From the cell containing the given text, extract its center point as (x, y) coordinate. 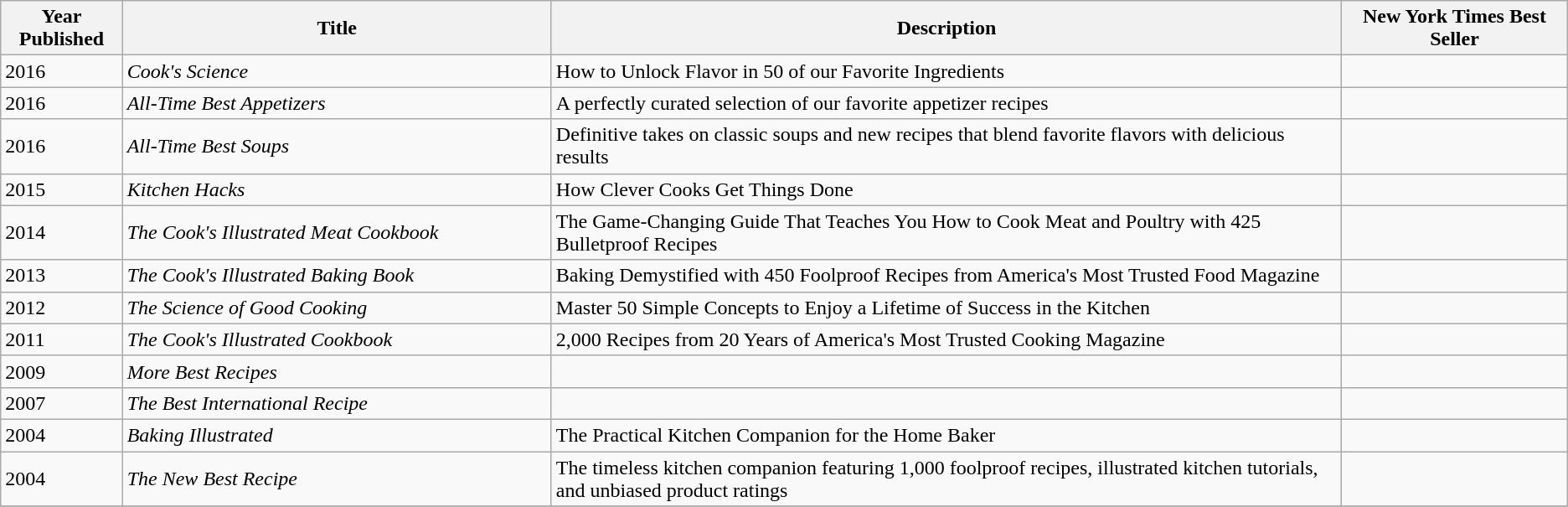
All-Time Best Soups (337, 146)
Cook's Science (337, 71)
2,000 Recipes from 20 Years of America's Most Trusted Cooking Magazine (946, 339)
Baking Demystified with 450 Foolproof Recipes from America's Most Trusted Food Magazine (946, 276)
How to Unlock Flavor in 50 of our Favorite Ingredients (946, 71)
The Science of Good Cooking (337, 308)
All-Time Best Appetizers (337, 103)
A perfectly curated selection of our favorite appetizer recipes (946, 103)
The Cook's Illustrated Baking Book (337, 276)
How Clever Cooks Get Things Done (946, 189)
2014 (62, 233)
Baking Illustrated (337, 435)
Title (337, 28)
2015 (62, 189)
The Practical Kitchen Companion for the Home Baker (946, 435)
2009 (62, 371)
Master 50 Simple Concepts to Enjoy a Lifetime of Success in the Kitchen (946, 308)
The Game-Changing Guide That Teaches You How to Cook Meat and Poultry with 425 Bulletproof Recipes (946, 233)
The Cook's Illustrated Cookbook (337, 339)
Definitive takes on classic soups and new recipes that blend favorite flavors with delicious results (946, 146)
2007 (62, 403)
New York Times Best Seller (1455, 28)
Description (946, 28)
More Best Recipes (337, 371)
2013 (62, 276)
The New Best Recipe (337, 478)
The Best International Recipe (337, 403)
2011 (62, 339)
Kitchen Hacks (337, 189)
Year Published (62, 28)
2012 (62, 308)
The Cook's Illustrated Meat Cookbook (337, 233)
The timeless kitchen companion featuring 1,000 foolproof recipes, illustrated kitchen tutorials, and unbiased product ratings (946, 478)
